Identify which cell holds the provided text, then report its (x, y) central coordinate. 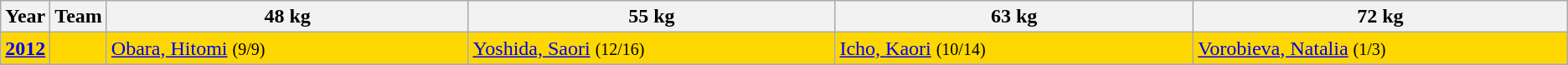
Obara, Hitomi (9/9) (287, 48)
Year (25, 17)
2012 (25, 48)
Vorobieva, Natalia (1/3) (1380, 48)
55 kg (652, 17)
Icho, Kaori (10/14) (1014, 48)
63 kg (1014, 17)
72 kg (1380, 17)
48 kg (287, 17)
Team (79, 17)
Yoshida, Saori (12/16) (652, 48)
